Determine the [X, Y] coordinate at the center of the cell enclosing the given text.  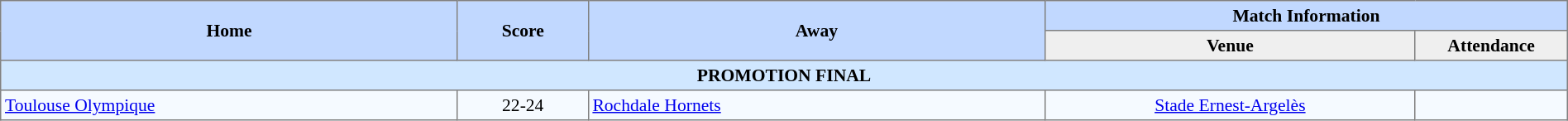
Away [817, 31]
Score [523, 31]
Venue [1231, 46]
Home [230, 31]
22-24 [523, 105]
Rochdale Hornets [817, 105]
Attendance [1491, 46]
PROMOTION FINAL [784, 75]
Toulouse Olympique [230, 105]
Stade Ernest-Argelès [1231, 105]
Match Information [1307, 16]
